Output the (x, y) coordinate of the center of the cell containing the given text.  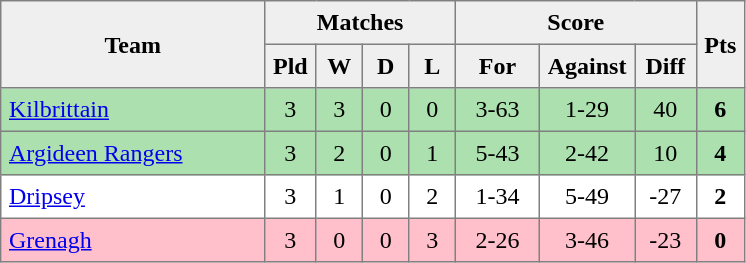
1-29 (586, 110)
Against (586, 66)
L (432, 66)
Grenagh (133, 240)
W (339, 66)
5-43 (497, 153)
2-42 (586, 153)
Pld (290, 66)
3-46 (586, 240)
1-34 (497, 197)
10 (666, 153)
3-63 (497, 110)
Team (133, 44)
4 (720, 153)
For (497, 66)
Diff (666, 66)
Argideen Rangers (133, 153)
Pts (720, 44)
-23 (666, 240)
Kilbrittain (133, 110)
5-49 (586, 197)
Score (576, 23)
Matches (360, 23)
Dripsey (133, 197)
-27 (666, 197)
D (385, 66)
2-26 (497, 240)
40 (666, 110)
6 (720, 110)
